Detect which cell encompasses the target text, then output its (X, Y) center coordinate. 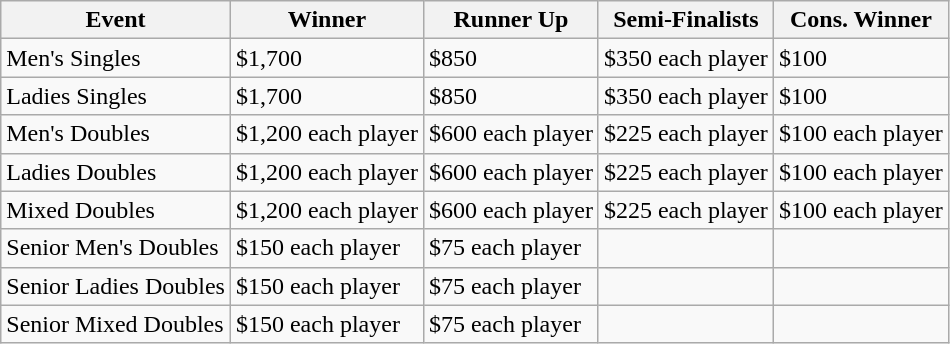
Men's Singles (116, 58)
Mixed Doubles (116, 210)
Senior Mixed Doubles (116, 324)
Senior Ladies Doubles (116, 286)
Cons. Winner (860, 20)
Runner Up (510, 20)
Men's Doubles (116, 134)
Senior Men's Doubles (116, 248)
Event (116, 20)
Winner (326, 20)
Semi-Finalists (686, 20)
Ladies Doubles (116, 172)
Ladies Singles (116, 96)
